From the cell containing the given text, extract its center point as (x, y) coordinate. 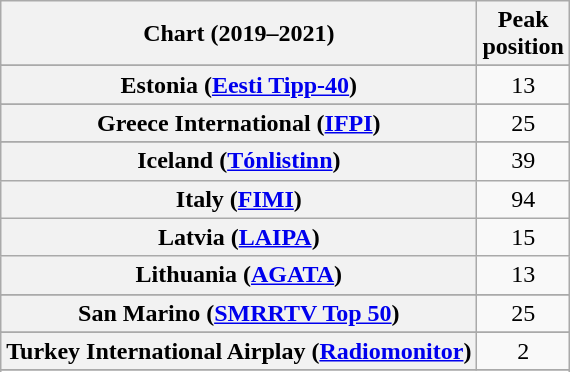
Peakposition (523, 34)
Latvia (LAIPA) (239, 237)
Greece International (IFPI) (239, 123)
Estonia (Eesti Tipp-40) (239, 85)
15 (523, 237)
94 (523, 199)
Turkey International Airplay (Radiomonitor) (239, 351)
Iceland (Tónlistinn) (239, 161)
2 (523, 351)
Chart (2019–2021) (239, 34)
Italy (FIMI) (239, 199)
San Marino (SMRRTV Top 50) (239, 313)
Lithuania (AGATA) (239, 275)
39 (523, 161)
